Scan for the cell matching the given text and deliver its (X, Y) coordinate at center. 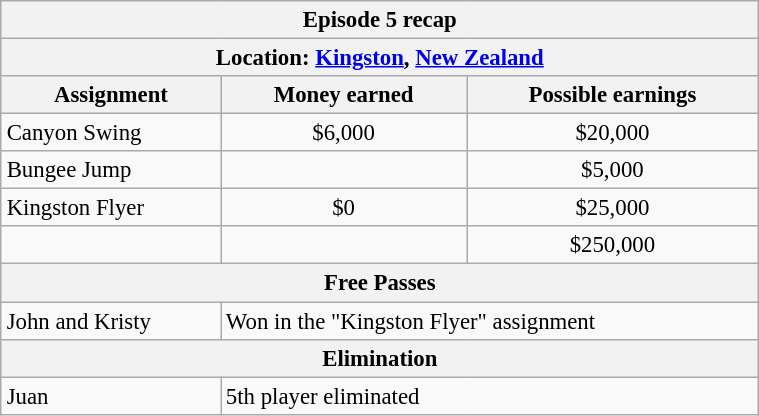
Money earned (344, 95)
Elimination (380, 358)
Bungee Jump (110, 170)
John and Kristy (110, 321)
Canyon Swing (110, 133)
Won in the "Kingston Flyer" assignment (490, 321)
Kingston Flyer (110, 208)
$5,000 (613, 170)
Free Passes (380, 283)
$0 (344, 208)
$25,000 (613, 208)
Assignment (110, 95)
$20,000 (613, 133)
Juan (110, 396)
Episode 5 recap (380, 20)
5th player eliminated (490, 396)
$250,000 (613, 245)
$6,000 (344, 133)
Location: Kingston, New Zealand (380, 57)
Possible earnings (613, 95)
